Determine the (x, y) coordinate at the center of the cell enclosing the given text.  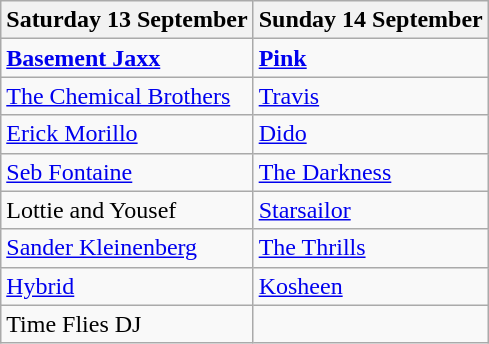
The Darkness (370, 172)
Lottie and Yousef (127, 210)
Sander Kleinenberg (127, 248)
Pink (370, 58)
Saturday 13 September (127, 20)
Basement Jaxx (127, 58)
Kosheen (370, 286)
Hybrid (127, 286)
Time Flies DJ (127, 324)
Sunday 14 September (370, 20)
Seb Fontaine (127, 172)
Erick Morillo (127, 134)
The Thrills (370, 248)
Starsailor (370, 210)
Dido (370, 134)
The Chemical Brothers (127, 96)
Travis (370, 96)
